Return (X, Y) of the center of cell containing provided text 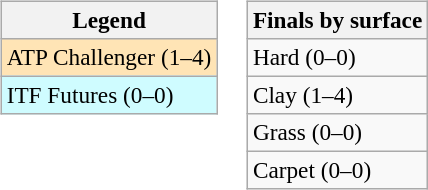
ITF Futures (0–0) (108, 95)
Hard (0–0) (337, 57)
Carpet (0–0) (337, 171)
Clay (1–4) (337, 95)
Grass (0–0) (337, 133)
Finals by surface (337, 20)
Legend (108, 20)
ATP Challenger (1–4) (108, 57)
